Return the (X, Y) coordinate for the center point of the cell that contains the specified text.  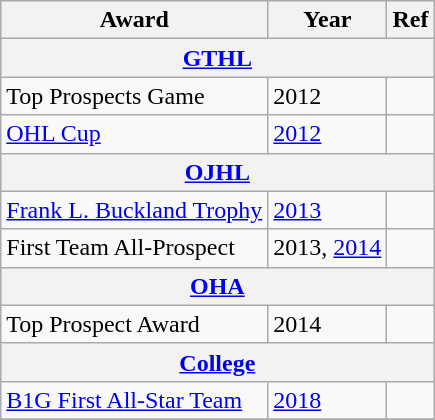
GTHL (218, 58)
Frank L. Buckland Trophy (134, 210)
B1G First All-Star Team (134, 400)
Ref (410, 20)
Top Prospects Game (134, 96)
Top Prospect Award (134, 324)
OHA (218, 286)
Award (134, 20)
2013, 2014 (328, 248)
2014 (328, 324)
College (218, 362)
2018 (328, 400)
First Team All-Prospect (134, 248)
OJHL (218, 172)
Year (328, 20)
2013 (328, 210)
OHL Cup (134, 134)
